Determine the [X, Y] coordinate at the center of the cell enclosing the given text.  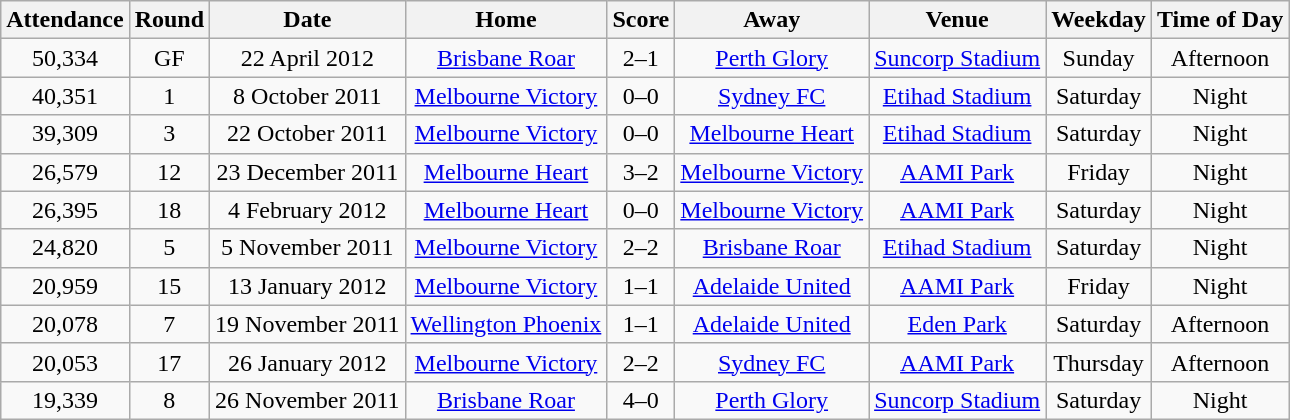
Away [772, 20]
2–1 [641, 58]
Weekday [1099, 20]
Attendance [65, 20]
5 [169, 248]
4–0 [641, 400]
19,339 [65, 400]
15 [169, 286]
39,309 [65, 134]
Home [506, 20]
Date [308, 20]
Round [169, 20]
26,395 [65, 210]
Score [641, 20]
20,078 [65, 324]
Eden Park [958, 324]
13 January 2012 [308, 286]
24,820 [65, 248]
26 November 2011 [308, 400]
50,334 [65, 58]
17 [169, 362]
26,579 [65, 172]
26 January 2012 [308, 362]
Thursday [1099, 362]
4 February 2012 [308, 210]
8 [169, 400]
20,959 [65, 286]
Wellington Phoenix [506, 324]
22 October 2011 [308, 134]
3 [169, 134]
19 November 2011 [308, 324]
40,351 [65, 96]
Time of Day [1220, 20]
22 April 2012 [308, 58]
1 [169, 96]
8 October 2011 [308, 96]
5 November 2011 [308, 248]
23 December 2011 [308, 172]
Venue [958, 20]
3–2 [641, 172]
GF [169, 58]
18 [169, 210]
7 [169, 324]
Sunday [1099, 58]
12 [169, 172]
20,053 [65, 362]
